Extract the (x, y) coordinate from the center of the cell holding the provided text.  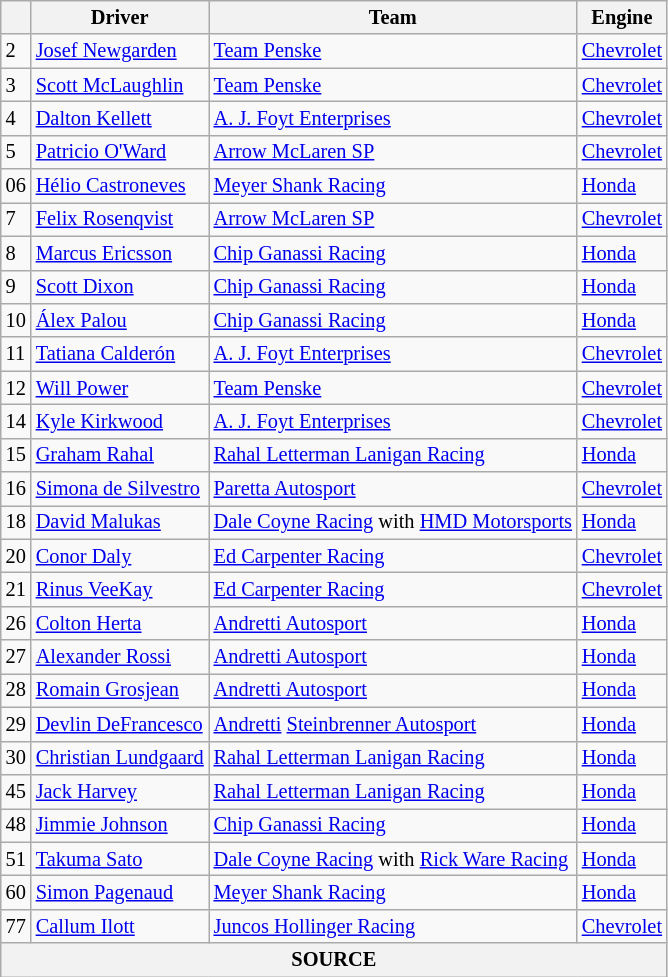
Rinus VeeKay (120, 589)
Jimmie Johnson (120, 825)
3 (16, 85)
Tatiana Calderón (120, 354)
28 (16, 690)
30 (16, 758)
Dale Coyne Racing with HMD Motorsports (393, 522)
Kyle Kirkwood (120, 421)
Dale Coyne Racing with Rick Ware Racing (393, 859)
21 (16, 589)
27 (16, 657)
Paretta Autosport (393, 489)
45 (16, 791)
Juncos Hollinger Racing (393, 926)
Conor Daly (120, 556)
20 (16, 556)
Josef Newgarden (120, 51)
9 (16, 287)
Simon Pagenaud (120, 892)
15 (16, 455)
SOURCE (334, 960)
Marcus Ericsson (120, 253)
06 (16, 186)
David Malukas (120, 522)
Dalton Kellett (120, 118)
Graham Rahal (120, 455)
Simona de Silvestro (120, 489)
18 (16, 522)
51 (16, 859)
Team (393, 17)
Patricio O'Ward (120, 152)
12 (16, 388)
16 (16, 489)
77 (16, 926)
Takuma Sato (120, 859)
Christian Lundgaard (120, 758)
Engine (622, 17)
4 (16, 118)
Scott Dixon (120, 287)
5 (16, 152)
7 (16, 219)
Jack Harvey (120, 791)
Álex Palou (120, 320)
48 (16, 825)
11 (16, 354)
Driver (120, 17)
Felix Rosenqvist (120, 219)
Andretti Steinbrenner Autosport (393, 724)
Scott McLaughlin (120, 85)
Devlin DeFrancesco (120, 724)
60 (16, 892)
14 (16, 421)
Colton Herta (120, 623)
Hélio Castroneves (120, 186)
Romain Grosjean (120, 690)
8 (16, 253)
Will Power (120, 388)
29 (16, 724)
Alexander Rossi (120, 657)
Callum Ilott (120, 926)
10 (16, 320)
26 (16, 623)
2 (16, 51)
